Detect which cell encompasses the target text, then output its [x, y] center coordinate. 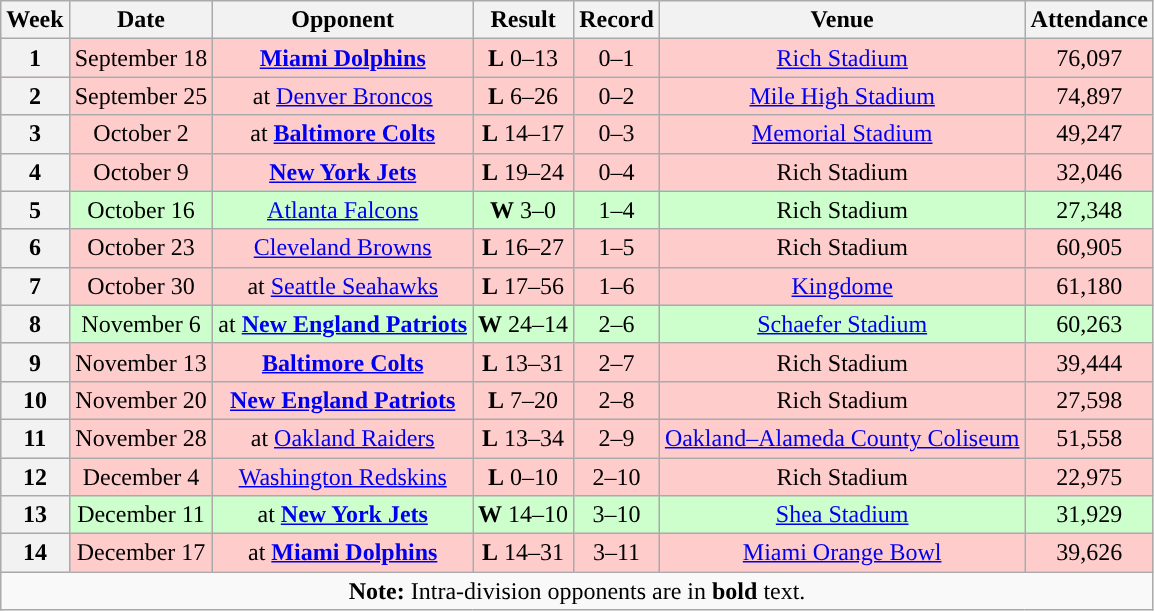
8 [35, 324]
39,444 [1089, 362]
1–5 [617, 248]
L 13–34 [524, 438]
New York Jets [343, 172]
Washington Redskins [343, 477]
51,558 [1089, 438]
L 6–26 [524, 96]
1–6 [617, 286]
2 [35, 96]
November 20 [141, 400]
60,905 [1089, 248]
at Denver Broncos [343, 96]
L 13–31 [524, 362]
at New England Patriots [343, 324]
Shea Stadium [842, 515]
1–4 [617, 210]
2–9 [617, 438]
W 3–0 [524, 210]
Note: Intra-division opponents are in bold text. [578, 591]
60,263 [1089, 324]
2–8 [617, 400]
October 23 [141, 248]
10 [35, 400]
3–10 [617, 515]
Miami Orange Bowl [842, 553]
at Baltimore Colts [343, 134]
October 2 [141, 134]
4 [35, 172]
Date [141, 20]
31,929 [1089, 515]
at Seattle Seahawks [343, 286]
November 13 [141, 362]
3 [35, 134]
L 0–10 [524, 477]
Opponent [343, 20]
October 9 [141, 172]
76,097 [1089, 58]
L 17–56 [524, 286]
Miami Dolphins [343, 58]
7 [35, 286]
Atlanta Falcons [343, 210]
1 [35, 58]
2–10 [617, 477]
November 6 [141, 324]
L 14–17 [524, 134]
New England Patriots [343, 400]
December 17 [141, 553]
September 18 [141, 58]
27,598 [1089, 400]
October 16 [141, 210]
22,975 [1089, 477]
0–1 [617, 58]
Week [35, 20]
39,626 [1089, 553]
2–7 [617, 362]
Venue [842, 20]
11 [35, 438]
Oakland–Alameda County Coliseum [842, 438]
November 28 [141, 438]
49,247 [1089, 134]
L 16–27 [524, 248]
27,348 [1089, 210]
Attendance [1089, 20]
14 [35, 553]
32,046 [1089, 172]
December 11 [141, 515]
Result [524, 20]
W 24–14 [524, 324]
Schaefer Stadium [842, 324]
W 14–10 [524, 515]
12 [35, 477]
at New York Jets [343, 515]
9 [35, 362]
Baltimore Colts [343, 362]
13 [35, 515]
Kingdome [842, 286]
0–3 [617, 134]
6 [35, 248]
Memorial Stadium [842, 134]
Record [617, 20]
September 25 [141, 96]
61,180 [1089, 286]
2–6 [617, 324]
L 14–31 [524, 553]
Cleveland Browns [343, 248]
at Oakland Raiders [343, 438]
October 30 [141, 286]
3–11 [617, 553]
74,897 [1089, 96]
at Miami Dolphins [343, 553]
0–2 [617, 96]
L 19–24 [524, 172]
L 7–20 [524, 400]
0–4 [617, 172]
December 4 [141, 477]
Mile High Stadium [842, 96]
L 0–13 [524, 58]
5 [35, 210]
